From the cell containing the given text, extract its center point as [X, Y] coordinate. 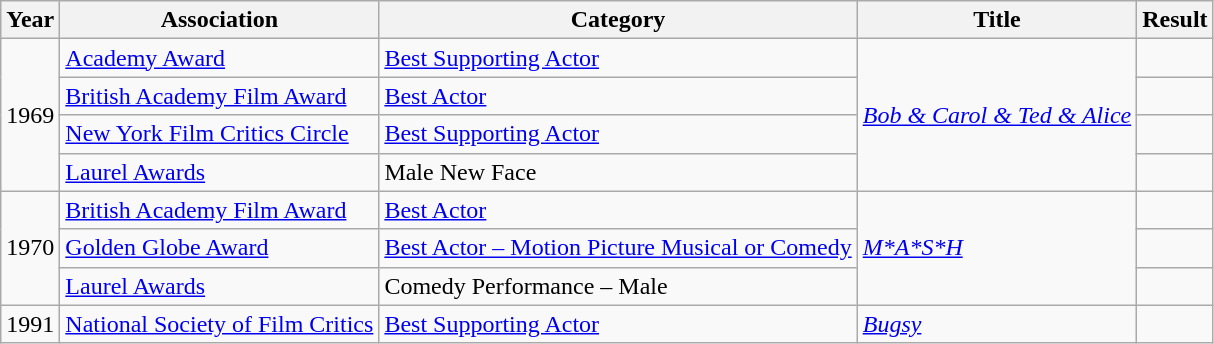
Bugsy [997, 324]
1969 [30, 115]
New York Film Critics Circle [220, 134]
M*A*S*H [997, 248]
Comedy Performance – Male [618, 286]
Year [30, 20]
National Society of Film Critics [220, 324]
1970 [30, 248]
Title [997, 20]
Association [220, 20]
Academy Award [220, 58]
Bob & Carol & Ted & Alice [997, 115]
1991 [30, 324]
Result [1175, 20]
Golden Globe Award [220, 248]
Best Actor – Motion Picture Musical or Comedy [618, 248]
Male New Face [618, 172]
Category [618, 20]
